Return the [X, Y] coordinate for the center point of the cell that contains the specified text.  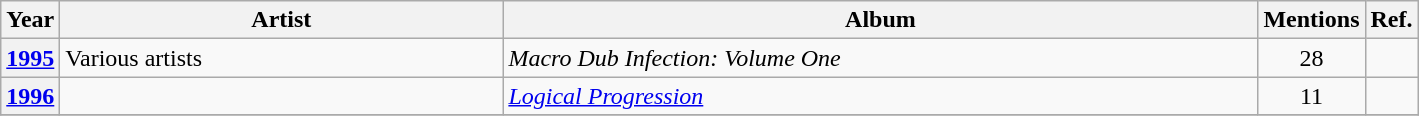
1995 [30, 58]
Artist [282, 20]
28 [1312, 58]
Album [880, 20]
Logical Progression [880, 96]
11 [1312, 96]
Ref. [1392, 20]
Year [30, 20]
Various artists [282, 58]
Mentions [1312, 20]
1996 [30, 96]
Macro Dub Infection: Volume One [880, 58]
